For the text-containing cell, return its midpoint in (X, Y) coordinate format. 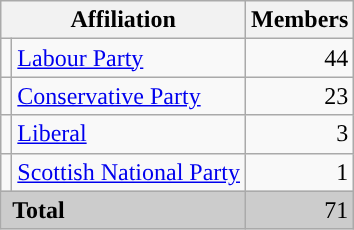
Total (124, 210)
Labour Party (129, 58)
71 (300, 210)
Scottish National Party (129, 172)
Conservative Party (129, 96)
Affiliation (124, 20)
Liberal (129, 134)
44 (300, 58)
1 (300, 172)
3 (300, 134)
23 (300, 96)
Members (300, 20)
